Detect which cell encompasses the target text, then output its [x, y] center coordinate. 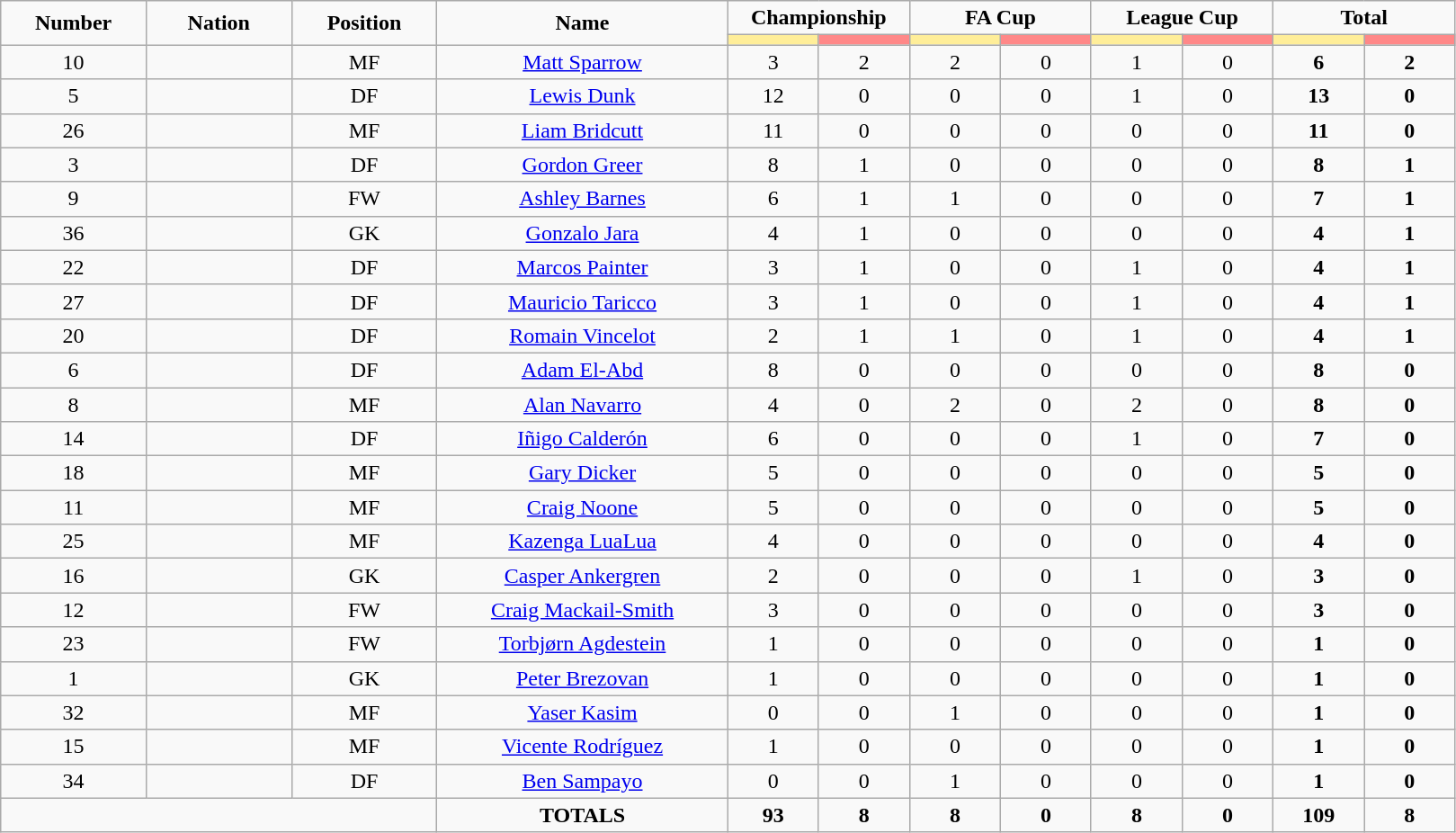
Lewis Dunk [583, 96]
Peter Brezovan [583, 678]
Adam El-Abd [583, 370]
Number [74, 23]
TOTALS [583, 815]
Ben Sampayo [583, 781]
14 [74, 439]
Vicente Rodríguez [583, 747]
Liam Bridcutt [583, 130]
Position [364, 23]
16 [74, 576]
26 [74, 130]
Torbjørn Agdestein [583, 644]
Ashley Barnes [583, 199]
20 [74, 336]
Kazenga LuaLua [583, 542]
Yaser Kasim [583, 712]
9 [74, 199]
25 [74, 542]
Nation [219, 23]
27 [74, 301]
32 [74, 712]
22 [74, 267]
Gonzalo Jara [583, 233]
Alan Navarro [583, 404]
Craig Noone [583, 507]
23 [74, 644]
Matt Sparrow [583, 62]
Romain Vincelot [583, 336]
Championship [818, 18]
93 [773, 815]
FA Cup [1000, 18]
10 [74, 62]
109 [1318, 815]
34 [74, 781]
18 [74, 473]
13 [1318, 96]
Gordon Greer [583, 165]
36 [74, 233]
Craig Mackail-Smith [583, 610]
Name [583, 23]
League Cup [1182, 18]
15 [74, 747]
Iñigo Calderón [583, 439]
Marcos Painter [583, 267]
Casper Ankergren [583, 576]
Mauricio Taricco [583, 301]
Gary Dicker [583, 473]
Total [1364, 18]
